For the text-containing cell, return its midpoint in (x, y) coordinate format. 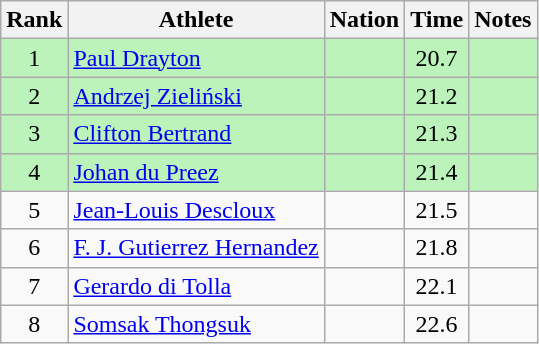
F. J. Gutierrez Hernandez (196, 248)
6 (34, 248)
22.1 (437, 286)
21.4 (437, 172)
Athlete (196, 20)
7 (34, 286)
3 (34, 134)
Time (437, 20)
Somsak Thongsuk (196, 324)
Rank (34, 20)
22.6 (437, 324)
Clifton Bertrand (196, 134)
2 (34, 96)
Andrzej Zieliński (196, 96)
21.3 (437, 134)
Gerardo di Tolla (196, 286)
8 (34, 324)
Jean-Louis Descloux (196, 210)
20.7 (437, 58)
Notes (503, 20)
21.8 (437, 248)
21.2 (437, 96)
5 (34, 210)
Nation (364, 20)
Johan du Preez (196, 172)
1 (34, 58)
21.5 (437, 210)
Paul Drayton (196, 58)
4 (34, 172)
